From the cell containing the given text, extract its center point as [x, y] coordinate. 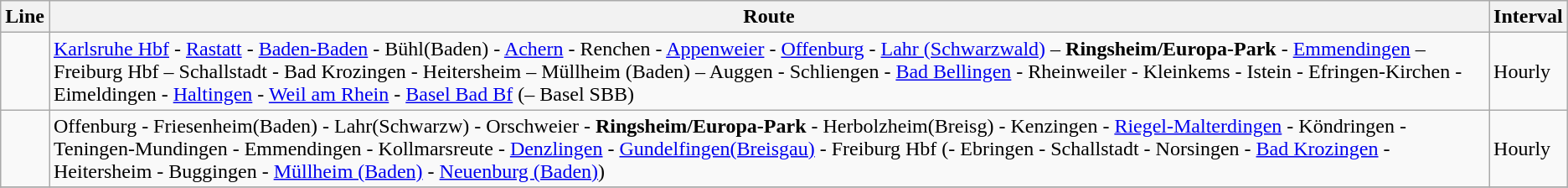
Interval [1529, 17]
Line [25, 17]
Route [769, 17]
